Extract the (x, y) coordinate from the center of the cell holding the provided text.  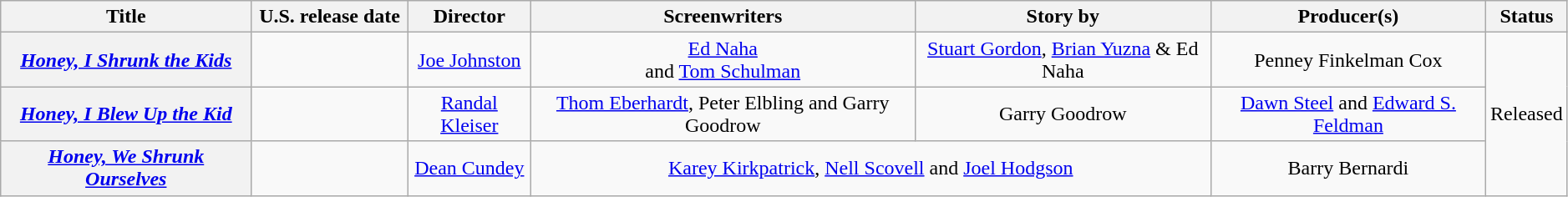
U.S. release date (330, 17)
Released (1527, 114)
Status (1527, 17)
Randal Kleiser (469, 114)
Stuart Gordon, Brian Yuzna & Ed Naha (1063, 60)
Screenwriters (723, 17)
Dawn Steel and Edward S. Feldman (1348, 114)
Karey Kirkpatrick, Nell Scovell and Joel Hodgson (870, 169)
Garry Goodrow (1063, 114)
Honey, I Shrunk the Kids (126, 60)
Joe Johnston (469, 60)
Thom Eberhardt, Peter Elbling and Garry Goodrow (723, 114)
Producer(s) (1348, 17)
Director (469, 17)
Dean Cundey (469, 169)
Honey, We Shrunk Ourselves (126, 169)
Honey, I Blew Up the Kid (126, 114)
Story by (1063, 17)
Ed Naha and Tom Schulman (723, 60)
Penney Finkelman Cox (1348, 60)
Title (126, 17)
Barry Bernardi (1348, 169)
